Provide the [X, Y] coordinate of the cell's center where the given text is located.  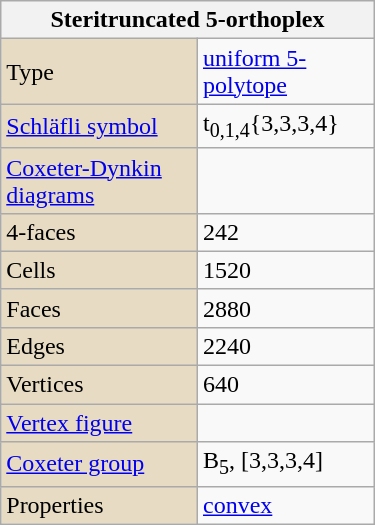
Edges [100, 346]
242 [286, 232]
1520 [286, 270]
4-faces [100, 232]
2240 [286, 346]
t0,1,4{3,3,3,4} [286, 126]
Coxeter group [100, 464]
Schläfli symbol [100, 126]
Vertices [100, 385]
Properties [100, 505]
convex [286, 505]
Steritruncated 5-orthoplex [188, 20]
B5, [3,3,3,4] [286, 464]
Coxeter-Dynkin diagrams [100, 180]
Cells [100, 270]
uniform 5-polytope [286, 72]
Faces [100, 308]
Type [100, 72]
2880 [286, 308]
640 [286, 385]
Vertex figure [100, 423]
